Identify which cell holds the provided text, then report its [x, y] central coordinate. 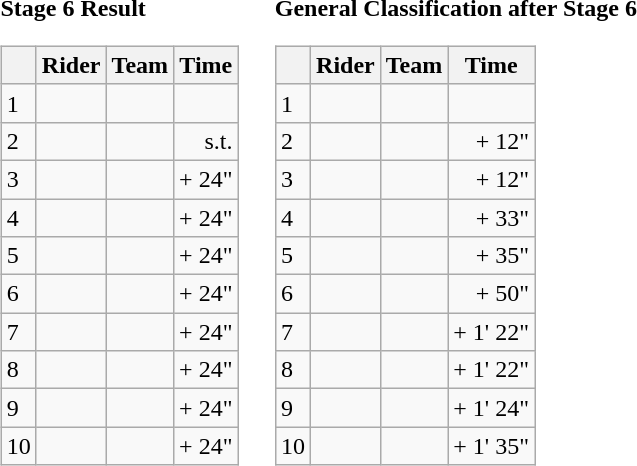
s.t. [206, 141]
+ 1' 24" [492, 408]
+ 35" [492, 256]
+ 33" [492, 217]
+ 1' 35" [492, 446]
+ 50" [492, 294]
